Scan for the cell matching the given text and deliver its (X, Y) coordinate at center. 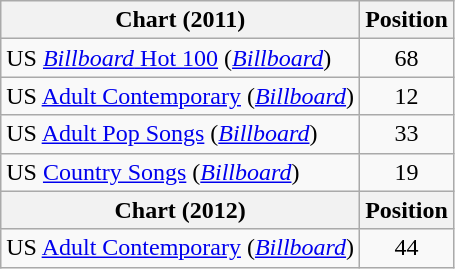
Chart (2012) (180, 210)
US Country Songs (Billboard) (180, 172)
68 (407, 58)
12 (407, 96)
Chart (2011) (180, 20)
US Billboard Hot 100 (Billboard) (180, 58)
33 (407, 134)
44 (407, 248)
19 (407, 172)
US Adult Pop Songs (Billboard) (180, 134)
